Pinpoint the cell where the given text exists, returning its [x, y] midpoint coordinate. 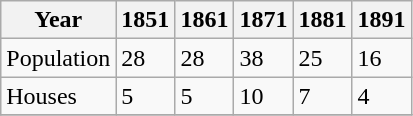
10 [264, 96]
Houses [58, 96]
1851 [146, 20]
7 [322, 96]
1861 [204, 20]
1881 [322, 20]
Year [58, 20]
38 [264, 58]
1891 [382, 20]
Population [58, 58]
16 [382, 58]
4 [382, 96]
25 [322, 58]
1871 [264, 20]
